Pinpoint the cell where the given text exists, returning its [X, Y] midpoint coordinate. 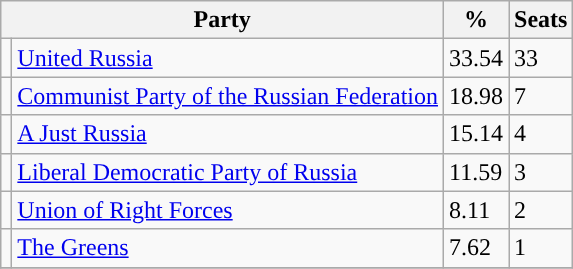
2 [541, 210]
1 [541, 248]
Liberal Democratic Party of Russia [228, 172]
33.54 [476, 58]
United Russia [228, 58]
18.98 [476, 96]
Union of Right Forces [228, 210]
Seats [541, 20]
% [476, 20]
33 [541, 58]
8.11 [476, 210]
11.59 [476, 172]
The Greens [228, 248]
7 [541, 96]
3 [541, 172]
Communist Party of the Russian Federation [228, 96]
Party [222, 20]
4 [541, 134]
15.14 [476, 134]
7.62 [476, 248]
A Just Russia [228, 134]
